For the text-containing cell, return its midpoint in (X, Y) coordinate format. 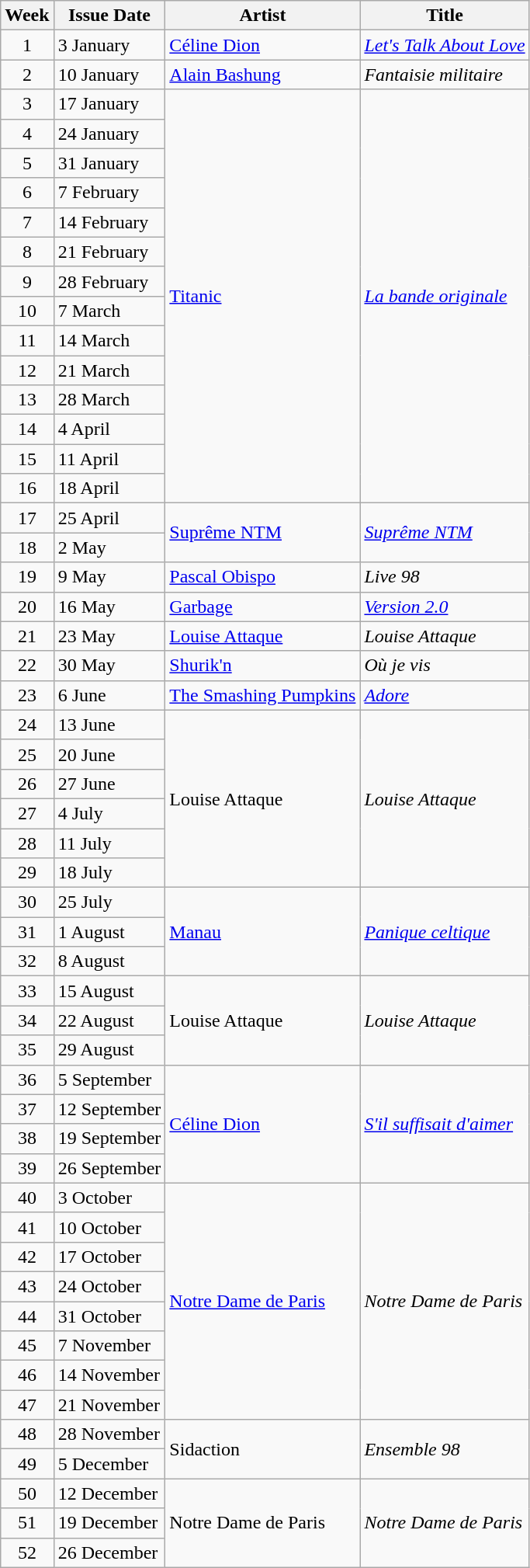
47 (27, 1405)
25 July (109, 902)
36 (27, 1080)
40 (27, 1198)
Pascal Obispo (262, 577)
15 (27, 459)
39 (27, 1168)
12 September (109, 1109)
28 (27, 843)
19 (27, 577)
46 (27, 1375)
28 February (109, 281)
Issue Date (109, 16)
6 June (109, 695)
31 January (109, 163)
17 October (109, 1257)
24 January (109, 134)
37 (27, 1109)
24 (27, 725)
4 (27, 134)
7 (27, 222)
14 (27, 429)
18 April (109, 488)
13 (27, 400)
17 January (109, 104)
14 February (109, 222)
Panique celtique (445, 932)
19 September (109, 1139)
1 (27, 45)
14 March (109, 340)
20 June (109, 754)
2 (27, 75)
11 (27, 340)
3 January (109, 45)
Shurik'n (262, 666)
18 (27, 548)
11 July (109, 843)
Ensemble 98 (445, 1449)
25 April (109, 518)
9 May (109, 577)
7 March (109, 311)
Manau (262, 932)
5 (27, 163)
15 August (109, 991)
44 (27, 1316)
30 May (109, 666)
Sidaction (262, 1449)
38 (27, 1139)
26 (27, 784)
8 August (109, 961)
3 (27, 104)
28 November (109, 1434)
29 August (109, 1050)
26 December (109, 1552)
26 September (109, 1168)
30 (27, 902)
45 (27, 1346)
27 June (109, 784)
Title (445, 16)
7 November (109, 1346)
Où je vis (445, 666)
10 October (109, 1227)
Adore (445, 695)
Alain Bashung (262, 75)
49 (27, 1464)
4 July (109, 813)
Let's Talk About Love (445, 45)
13 June (109, 725)
25 (27, 754)
5 December (109, 1464)
23 May (109, 636)
8 (27, 252)
Week (27, 16)
Titanic (262, 297)
23 (27, 695)
16 (27, 488)
34 (27, 1020)
31 October (109, 1316)
5 September (109, 1080)
35 (27, 1050)
29 (27, 873)
10 January (109, 75)
20 (27, 607)
19 December (109, 1523)
22 August (109, 1020)
28 March (109, 400)
50 (27, 1493)
Live 98 (445, 577)
17 (27, 518)
La bande originale (445, 297)
4 April (109, 429)
11 April (109, 459)
21 February (109, 252)
14 November (109, 1375)
52 (27, 1552)
Version 2.0 (445, 607)
21 November (109, 1405)
10 (27, 311)
24 October (109, 1286)
3 October (109, 1198)
1 August (109, 932)
22 (27, 666)
2 May (109, 548)
Artist (262, 16)
Fantaisie militaire (445, 75)
21 March (109, 370)
48 (27, 1434)
12 December (109, 1493)
33 (27, 991)
6 (27, 193)
42 (27, 1257)
27 (27, 813)
The Smashing Pumpkins (262, 695)
7 February (109, 193)
12 (27, 370)
51 (27, 1523)
43 (27, 1286)
31 (27, 932)
S'il suffisait d'aimer (445, 1124)
32 (27, 961)
16 May (109, 607)
41 (27, 1227)
9 (27, 281)
18 July (109, 873)
21 (27, 636)
Garbage (262, 607)
